Provide the [x, y] coordinate of the cell's center where the given text is located.  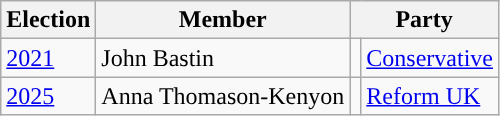
Anna Thomason-Kenyon [223, 96]
Party [424, 20]
Member [223, 20]
John Bastin [223, 58]
2021 [48, 58]
Conservative [430, 58]
Election [48, 20]
2025 [48, 96]
Reform UK [430, 96]
